For the text-containing cell, return its midpoint in [X, Y] coordinate format. 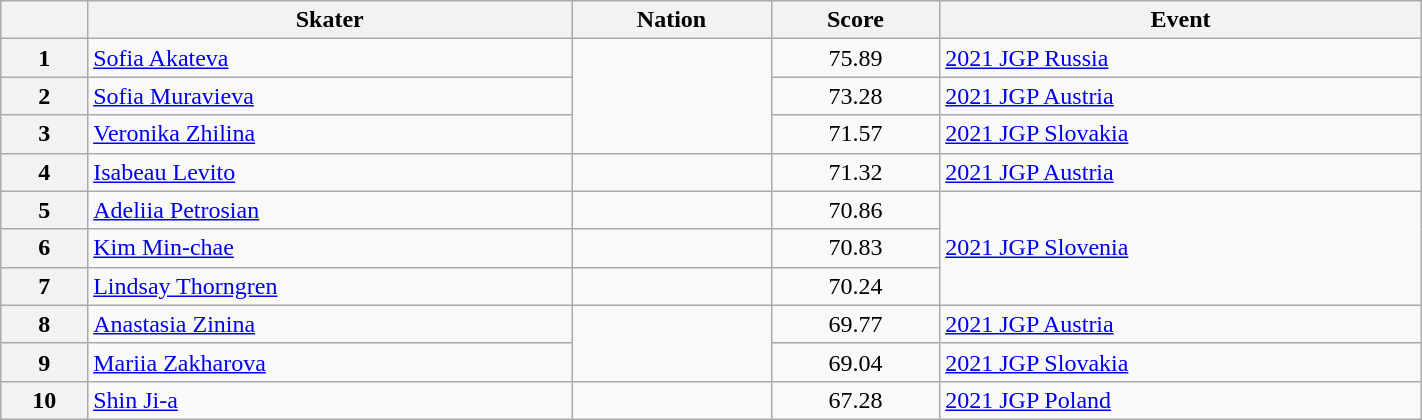
Skater [330, 20]
Event [1181, 20]
71.57 [855, 134]
6 [44, 248]
2021 JGP Slovenia [1181, 248]
Nation [672, 20]
2021 JGP Russia [1181, 58]
Score [855, 20]
7 [44, 286]
Lindsay Thorngren [330, 286]
70.83 [855, 248]
Veronika Zhilina [330, 134]
Shin Ji-a [330, 400]
Sofia Akateva [330, 58]
67.28 [855, 400]
2 [44, 96]
4 [44, 172]
69.77 [855, 324]
Mariia Zakharova [330, 362]
69.04 [855, 362]
70.24 [855, 286]
Kim Min-chae [330, 248]
2021 JGP Poland [1181, 400]
75.89 [855, 58]
Anastasia Zinina [330, 324]
5 [44, 210]
Sofia Muravieva [330, 96]
Adeliia Petrosian [330, 210]
8 [44, 324]
3 [44, 134]
71.32 [855, 172]
10 [44, 400]
9 [44, 362]
1 [44, 58]
Isabeau Levito [330, 172]
73.28 [855, 96]
70.86 [855, 210]
